Find where the given text appears and provide that cell's center as [x, y] coordinate. 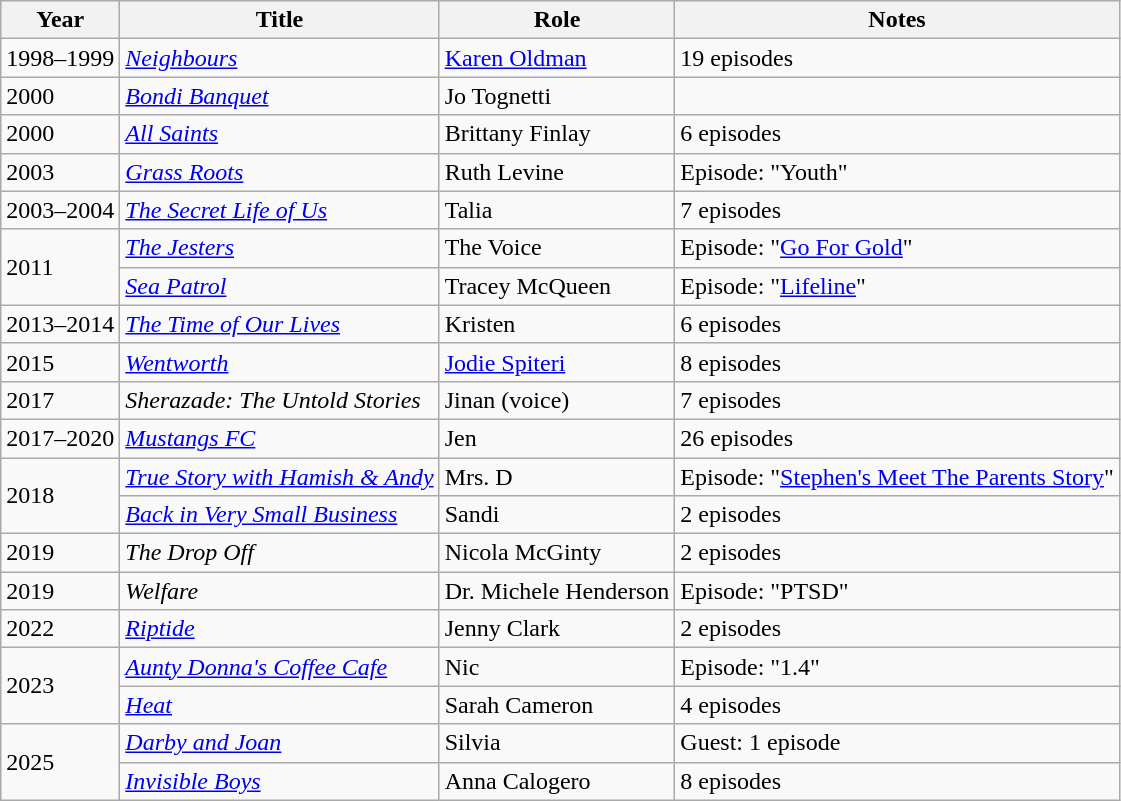
Title [280, 20]
The Drop Off [280, 553]
26 episodes [897, 438]
Jodie Spiteri [557, 362]
Sandi [557, 515]
Back in Very Small Business [280, 515]
Jen [557, 438]
19 episodes [897, 58]
Jinan (voice) [557, 400]
2022 [60, 629]
Anna Calogero [557, 781]
Riptide [280, 629]
Tracey McQueen [557, 286]
Heat [280, 705]
2025 [60, 762]
Bondi Banquet [280, 96]
Episode: "Youth" [897, 172]
Aunty Donna's Coffee Cafe [280, 667]
2003 [60, 172]
Notes [897, 20]
Brittany Finlay [557, 134]
Jo Tognetti [557, 96]
Sarah Cameron [557, 705]
Episode: "Stephen's Meet The Parents Story" [897, 477]
All Saints [280, 134]
Darby and Joan [280, 743]
Karen Oldman [557, 58]
2003–2004 [60, 210]
1998–1999 [60, 58]
The Jesters [280, 248]
4 episodes [897, 705]
Wentworth [280, 362]
Invisible Boys [280, 781]
Kristen [557, 324]
The Voice [557, 248]
The Time of Our Lives [280, 324]
Silvia [557, 743]
Ruth Levine [557, 172]
Mrs. D [557, 477]
Dr. Michele Henderson [557, 591]
Welfare [280, 591]
Episode: "Lifeline" [897, 286]
2013–2014 [60, 324]
Jenny Clark [557, 629]
Nic [557, 667]
Nicola McGinty [557, 553]
Guest: 1 episode [897, 743]
Episode: "PTSD" [897, 591]
Mustangs FC [280, 438]
2017–2020 [60, 438]
Role [557, 20]
Year [60, 20]
Episode: "1.4" [897, 667]
2018 [60, 496]
True Story with Hamish & Andy [280, 477]
Grass Roots [280, 172]
Sherazade: The Untold Stories [280, 400]
The Secret Life of Us [280, 210]
2017 [60, 400]
Neighbours [280, 58]
2011 [60, 267]
Talia [557, 210]
2015 [60, 362]
2023 [60, 686]
Episode: "Go For Gold" [897, 248]
Sea Patrol [280, 286]
